Output the (x, y) coordinate of the center of the cell containing the given text.  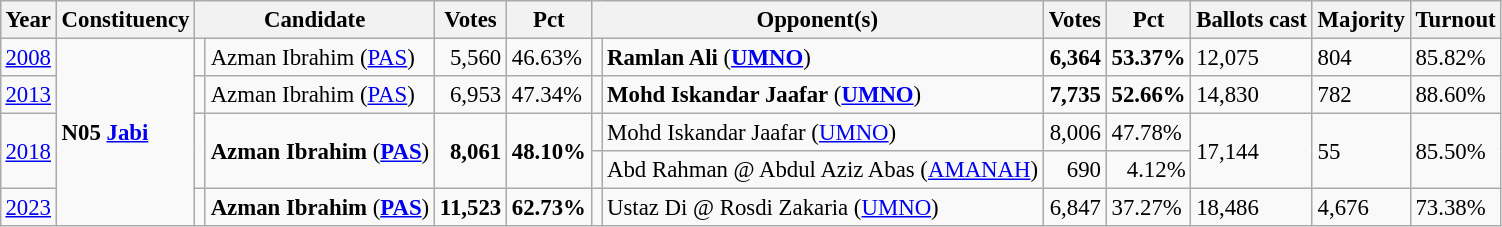
690 (1074, 170)
Ustaz Di @ Rosdi Zakaria (UMNO) (823, 208)
37.27% (1148, 208)
18,486 (1252, 208)
62.73% (550, 208)
4,676 (1361, 208)
55 (1361, 152)
14,830 (1252, 95)
48.10% (550, 152)
53.37% (1148, 57)
47.78% (1148, 133)
Turnout (1456, 20)
11,523 (471, 208)
2008 (28, 57)
782 (1361, 95)
8,061 (471, 152)
6,847 (1074, 208)
17,144 (1252, 152)
Ballots cast (1252, 20)
Year (28, 20)
Candidate (315, 20)
Abd Rahman @ Abdul Aziz Abas (AMANAH) (823, 170)
12,075 (1252, 57)
85.50% (1456, 152)
5,560 (471, 57)
N05 Jabi (125, 132)
88.60% (1456, 95)
4.12% (1148, 170)
7,735 (1074, 95)
47.34% (550, 95)
52.66% (1148, 95)
2018 (28, 152)
6,364 (1074, 57)
2023 (28, 208)
Ramlan Ali (UMNO) (823, 57)
73.38% (1456, 208)
Opponent(s) (817, 20)
Constituency (125, 20)
85.82% (1456, 57)
6,953 (471, 95)
804 (1361, 57)
8,006 (1074, 133)
Majority (1361, 20)
2013 (28, 95)
46.63% (550, 57)
